Capture the cell that displays the provided text and extract its [x, y] central coordinate. 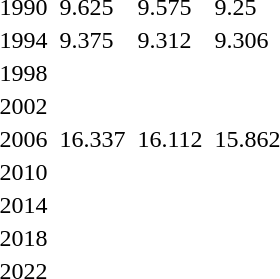
16.112 [170, 139]
16.337 [92, 139]
9.312 [170, 40]
9.375 [92, 40]
